Provide the (X, Y) coordinate of the cell's center where the given text is located.  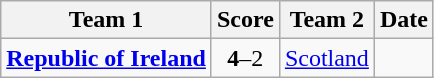
Team 2 (326, 20)
Score (245, 20)
4–2 (245, 58)
Scotland (326, 58)
Republic of Ireland (106, 58)
Team 1 (106, 20)
Date (404, 20)
